Search for the cell housing the specified text and yield its [X, Y] center coordinate. 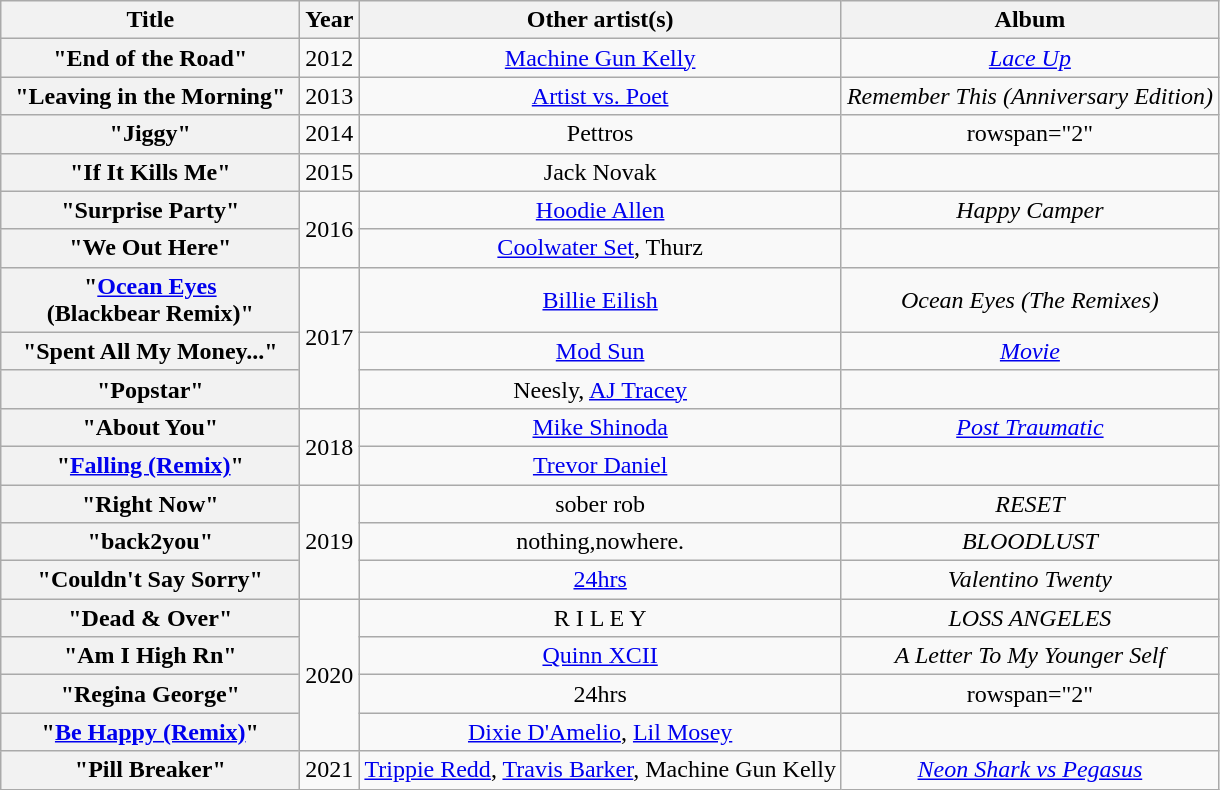
"If It Kills Me" [150, 172]
2013 [330, 96]
Machine Gun Kelly [600, 58]
Hoodie Allen [600, 210]
sober rob [600, 503]
Album [1030, 20]
"About You" [150, 427]
RESET [1030, 503]
"We Out Here" [150, 248]
Neon Shark vs Pegasus [1030, 770]
2020 [330, 675]
A Letter To My Younger Self [1030, 656]
Trippie Redd, Travis Barker, Machine Gun Kelly [600, 770]
2015 [330, 172]
"Dead & Over" [150, 618]
"Leaving in the Morning" [150, 96]
Quinn XCII [600, 656]
"Pill Breaker" [150, 770]
"Jiggy" [150, 134]
2014 [330, 134]
Trevor Daniel [600, 465]
Coolwater Set, Thurz [600, 248]
"Couldn't Say Sorry" [150, 580]
Dixie D'Amelio, Lil Mosey [600, 732]
"back2you" [150, 542]
Mike Shinoda [600, 427]
Remember This (Anniversary Edition) [1030, 96]
2016 [330, 229]
"Popstar" [150, 389]
LOSS ANGELES [1030, 618]
2012 [330, 58]
Neesly, AJ Tracey [600, 389]
Ocean Eyes (The Remixes) [1030, 300]
R I L E Y [600, 618]
"Be Happy (Remix)" [150, 732]
Movie [1030, 351]
2021 [330, 770]
"End of the Road" [150, 58]
Happy Camper [1030, 210]
Other artist(s) [600, 20]
Billie Eilish [600, 300]
BLOODLUST [1030, 542]
Pettros [600, 134]
"Falling (Remix)" [150, 465]
2018 [330, 446]
Artist vs. Poet [600, 96]
"Spent All My Money..." [150, 351]
Post Traumatic [1030, 427]
Title [150, 20]
"Right Now" [150, 503]
2019 [330, 541]
Lace Up [1030, 58]
Mod Sun [600, 351]
"Surprise Party" [150, 210]
"Regina George" [150, 694]
"Am I High Rn" [150, 656]
2017 [330, 338]
nothing,nowhere. [600, 542]
"Ocean Eyes(Blackbear Remix)" [150, 300]
Year [330, 20]
Jack Novak [600, 172]
Valentino Twenty [1030, 580]
